Pinpoint the cell where the given text exists, returning its (x, y) midpoint coordinate. 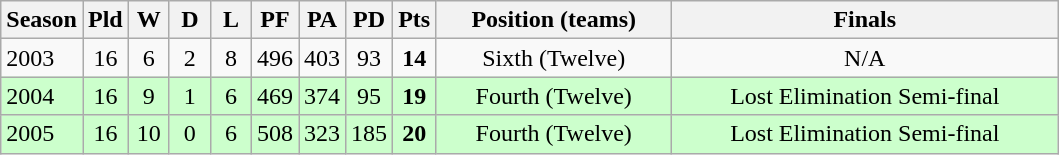
Position (teams) (554, 20)
Pld (105, 20)
D (190, 20)
93 (370, 58)
0 (190, 134)
Finals (865, 20)
403 (322, 58)
14 (414, 58)
2 (190, 58)
323 (322, 134)
Season (42, 20)
95 (370, 96)
496 (274, 58)
PD (370, 20)
2004 (42, 96)
N/A (865, 58)
2005 (42, 134)
1 (190, 96)
PF (274, 20)
10 (148, 134)
Pts (414, 20)
8 (230, 58)
19 (414, 96)
374 (322, 96)
PA (322, 20)
469 (274, 96)
L (230, 20)
9 (148, 96)
Sixth (Twelve) (554, 58)
W (148, 20)
2003 (42, 58)
185 (370, 134)
508 (274, 134)
20 (414, 134)
